Output the [x, y] coordinate of the center of the cell containing the given text.  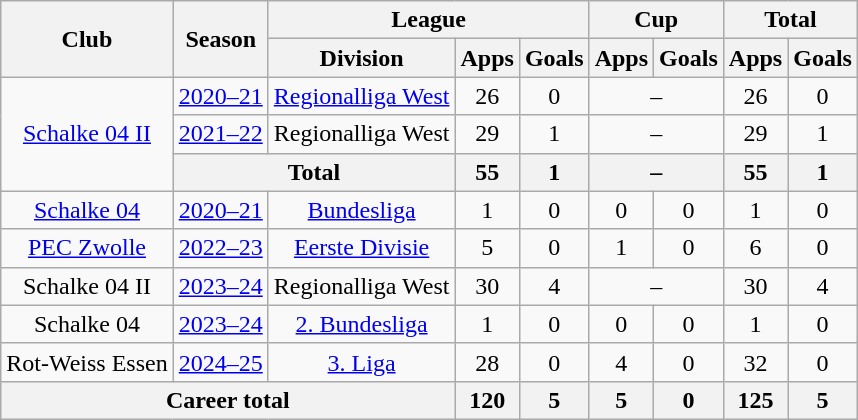
Rot-Weiss Essen [87, 362]
32 [755, 362]
Career total [228, 400]
120 [487, 400]
2022–23 [220, 248]
125 [755, 400]
Cup [656, 20]
28 [487, 362]
Eerste Divisie [362, 248]
Season [220, 39]
2021–22 [220, 134]
Club [87, 39]
3. Liga [362, 362]
2. Bundesliga [362, 324]
PEC Zwolle [87, 248]
6 [755, 248]
League [428, 20]
2024–25 [220, 362]
Division [362, 58]
Bundesliga [362, 210]
